Search for the cell housing the specified text and yield its (x, y) center coordinate. 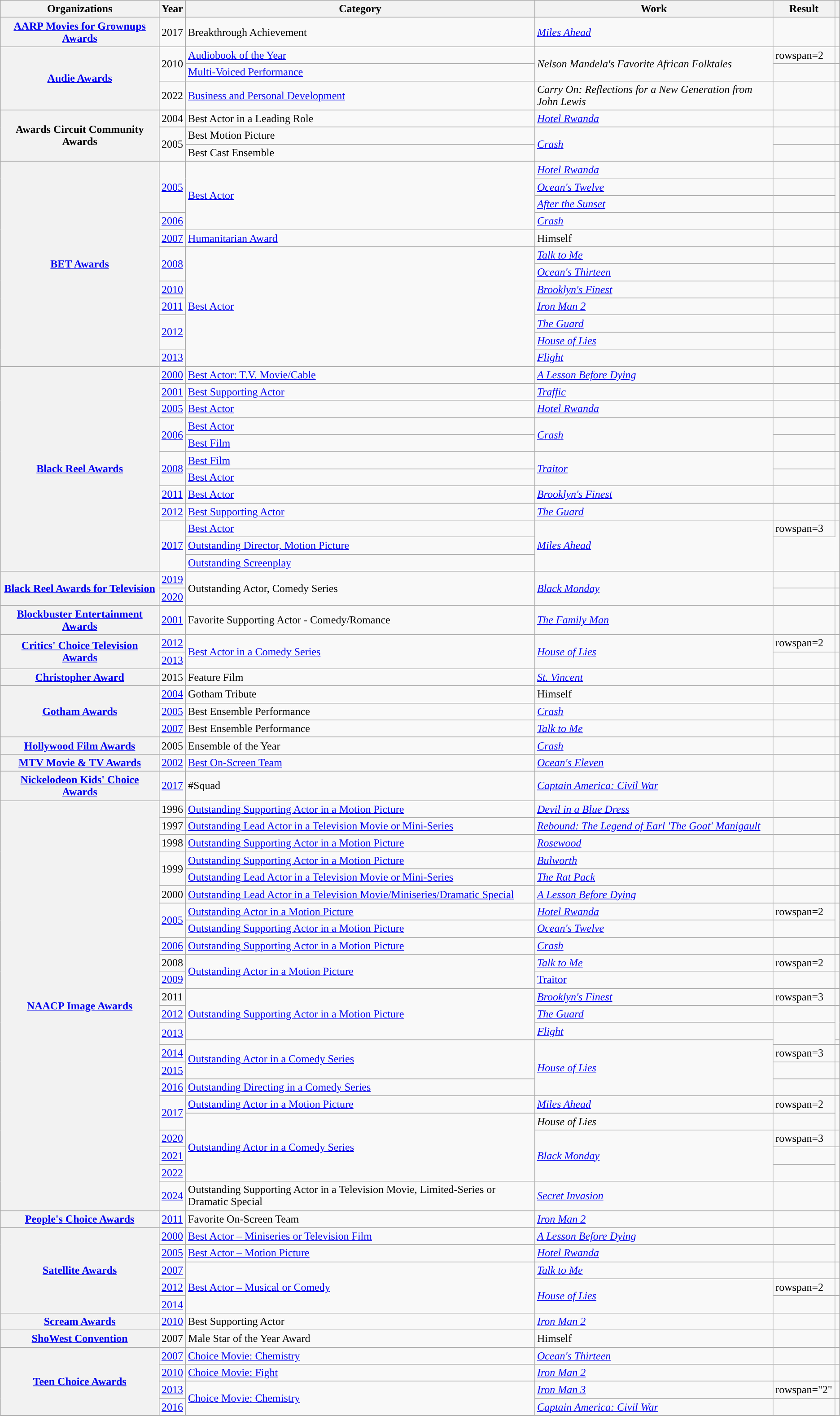
The Rat Pack (653, 877)
Audie Awards (80, 78)
Ocean's Eleven (653, 763)
Work (653, 9)
Humanitarian Award (360, 238)
The Family Man (653, 620)
2009 (172, 980)
#Squad (360, 785)
ShoWest Convention (80, 1338)
Multi-Voiced Performance (360, 72)
2019 (172, 580)
Outstanding Lead Actor in a Television Movie/Miniseries/Dramatic Special (360, 894)
Teen Choice Awards (80, 1381)
Best On-Screen Team (360, 763)
Gotham Tribute (360, 694)
Best Actor in a Leading Role (360, 118)
Organizations (80, 9)
Feature Film (360, 677)
Critics' Choice Television Awards (80, 652)
Gotham Awards (80, 711)
Hollywood Film Awards (80, 745)
Business and Personal Development (360, 95)
Favorite On-Screen Team (360, 1219)
Outstanding Director, Motion Picture (360, 546)
rowspan="2" (804, 1390)
MTV Movie & TV Awards (80, 763)
Iron Man 3 (653, 1390)
Blockbuster Entertainment Awards (80, 620)
Breakthrough Achievement (360, 32)
People's Choice Awards (80, 1219)
Best Actor in a Comedy Series (360, 652)
1999 (172, 869)
Outstanding Directing in a Comedy Series (360, 1087)
Carry On: Reflections for a New Generation from John Lewis (653, 95)
2021 (172, 1156)
Best Actor: T.V. Movie/Cable (360, 375)
Best Actor – Miniseries or Television Film (360, 1236)
Category (360, 9)
Favorite Supporting Actor - Comedy/Romance (360, 620)
Best Motion Picture (360, 136)
Secret Invasion (653, 1196)
Black Reel Awards for Television (80, 588)
Rebound: The Legend of Earl 'The Goat' Manigault (653, 826)
Best Actor – Musical or Comedy (360, 1287)
Outstanding Screenplay (360, 563)
1997 (172, 826)
Audiobook of the Year (360, 55)
Outstanding Supporting Actor in a Television Movie, Limited-Series or Dramatic Special (360, 1196)
NAACP Image Awards (80, 1006)
Nickelodeon Kids' Choice Awards (80, 785)
BET Awards (80, 264)
Christopher Award (80, 677)
Male Star of the Year Award (360, 1338)
Traffic (653, 392)
1996 (172, 809)
Rosewood (653, 843)
Outstanding Actor, Comedy Series (360, 588)
Bulworth (653, 860)
Best Actor – Motion Picture (360, 1253)
Year (172, 9)
Black Reel Awards (80, 469)
Choice Movie: Fight (360, 1373)
Result (804, 9)
AARP Movies for Grownups Awards (80, 32)
Ensemble of the Year (360, 745)
2024 (172, 1196)
Awards Circuit Community Awards (80, 136)
St. Vincent (653, 677)
2002 (172, 763)
Devil in a Blue Dress (653, 809)
1998 (172, 843)
Scream Awards (80, 1321)
After the Sunset (653, 204)
Nelson Mandela's Favorite African Folktales (653, 64)
Satellite Awards (80, 1270)
Best Cast Ensemble (360, 153)
